Capture the cell that displays the provided text and extract its [x, y] central coordinate. 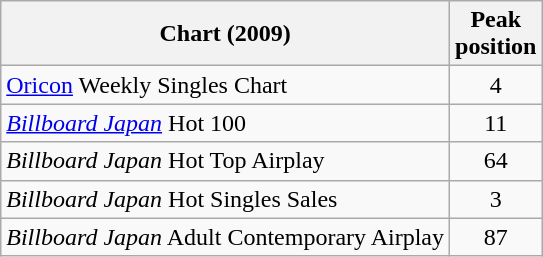
Billboard Japan Hot 100 [226, 123]
4 [496, 85]
3 [496, 199]
Peakposition [496, 34]
Chart (2009) [226, 34]
87 [496, 237]
64 [496, 161]
Billboard Japan Hot Top Airplay [226, 161]
Oricon Weekly Singles Chart [226, 85]
Billboard Japan Adult Contemporary Airplay [226, 237]
Billboard Japan Hot Singles Sales [226, 199]
11 [496, 123]
